Find where the given text appears and provide that cell's center as (x, y) coordinate. 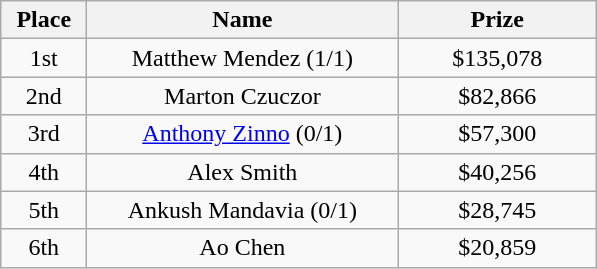
Prize (498, 20)
3rd (44, 134)
$135,078 (498, 58)
Matthew Mendez (1/1) (242, 58)
$82,866 (498, 96)
6th (44, 248)
Alex Smith (242, 172)
4th (44, 172)
Marton Czuczor (242, 96)
$40,256 (498, 172)
Ankush Mandavia (0/1) (242, 210)
1st (44, 58)
$57,300 (498, 134)
Name (242, 20)
2nd (44, 96)
$20,859 (498, 248)
$28,745 (498, 210)
Ao Chen (242, 248)
5th (44, 210)
Anthony Zinno (0/1) (242, 134)
Place (44, 20)
